Determine the [X, Y] coordinate at the center of the cell enclosing the given text.  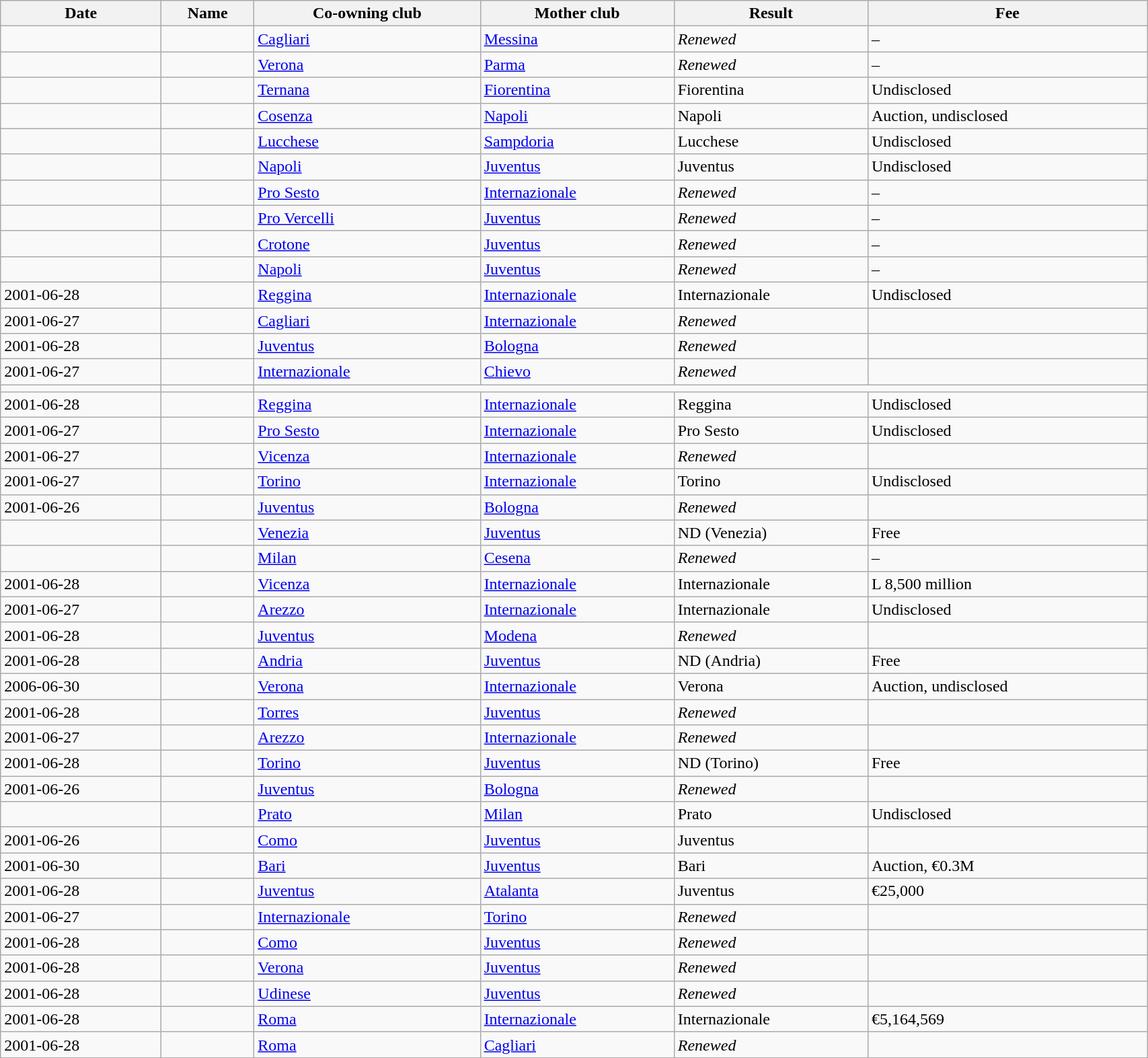
ND (Venezia) [771, 533]
Venezia [367, 533]
L 8,500 million [1007, 584]
Torres [367, 712]
Pro Vercelli [367, 218]
Fee [1007, 13]
Mother club [577, 13]
€25,000 [1007, 891]
Andria [367, 660]
Cesena [577, 558]
Auction, €0.3M [1007, 866]
Cosenza [367, 116]
Messina [577, 39]
Parma [577, 65]
Udinese [367, 993]
ND (Torino) [771, 763]
2006-06-30 [81, 686]
Sampdoria [577, 141]
Ternana [367, 90]
Crotone [367, 243]
Atalanta [577, 891]
€5,164,569 [1007, 1019]
Date [81, 13]
ND (Andria) [771, 660]
Chievo [577, 372]
Result [771, 13]
Name [208, 13]
2001-06-30 [81, 866]
Modena [577, 635]
Co-owning club [367, 13]
